Return [X, Y] of the center of cell containing provided text 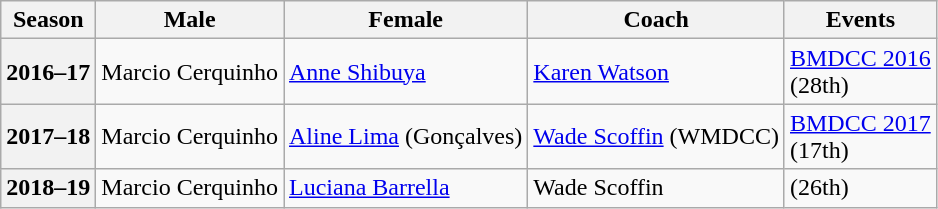
(26th) [860, 188]
2016–17 [48, 72]
Wade Scoffin (WMDCC) [656, 136]
BMDCC 2016 (28th) [860, 72]
Aline Lima (Gonçalves) [406, 136]
Anne Shibuya [406, 72]
2018–19 [48, 188]
2017–18 [48, 136]
Season [48, 20]
Luciana Barrella [406, 188]
Events [860, 20]
Karen Watson [656, 72]
Male [190, 20]
Coach [656, 20]
Female [406, 20]
Wade Scoffin [656, 188]
BMDCC 2017 (17th) [860, 136]
